Pinpoint the cell where the given text exists, returning its (x, y) midpoint coordinate. 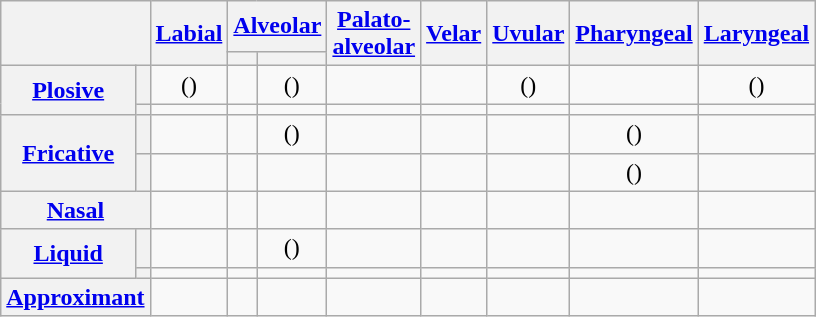
Uvular (528, 34)
Palato-alveolar (374, 34)
Nasal (76, 210)
Alveolar (278, 26)
Plosive (68, 90)
Pharyngeal (634, 34)
Labial (189, 34)
Approximant (76, 297)
Fricative (68, 153)
Laryngeal (756, 34)
Velar (454, 34)
Liquid (68, 254)
